Capture the cell that displays the provided text and extract its (X, Y) central coordinate. 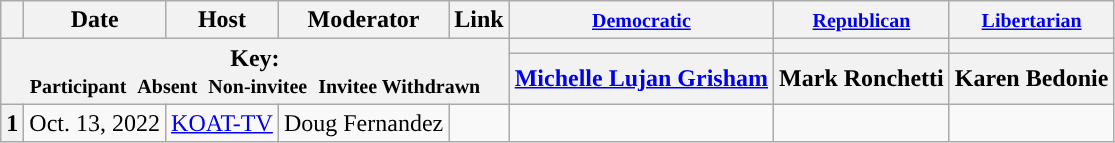
Michelle Lujan Grisham (641, 78)
Karen Bedonie (1032, 78)
Republican (862, 20)
KOAT-TV (222, 123)
Democratic (641, 20)
Doug Fernandez (363, 123)
Mark Ronchetti (862, 78)
Link (479, 20)
1 (12, 123)
Key: Participant Absent Non-invitee Invitee Withdrawn (255, 72)
Host (222, 20)
Libertarian (1032, 20)
Date (95, 20)
Moderator (363, 20)
Oct. 13, 2022 (95, 123)
